Search for the cell housing the specified text and yield its [x, y] center coordinate. 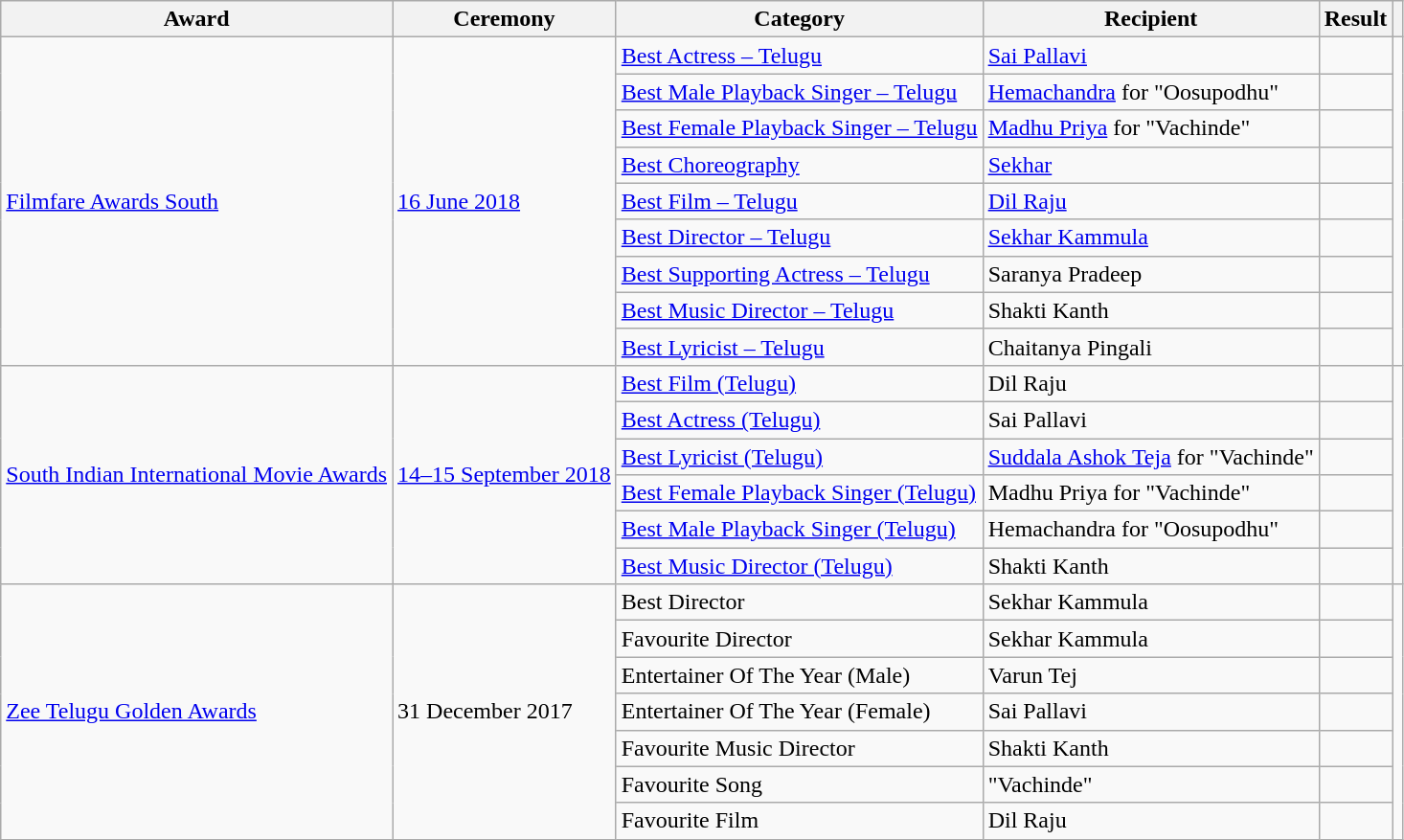
Best Music Director – Telugu [799, 310]
South Indian International Movie Awards [197, 474]
Ceremony [505, 19]
"Vachinde" [1151, 784]
Best Female Playback Singer (Telugu) [799, 493]
Best Film – Telugu [799, 201]
Favourite Music Director [799, 748]
Zee Telugu Golden Awards [197, 712]
Best Actress – Telugu [799, 56]
14–15 September 2018 [505, 474]
Best Lyricist (Telugu) [799, 457]
Result [1355, 19]
Best Lyricist – Telugu [799, 347]
Favourite Song [799, 784]
Category [799, 19]
Best Female Playback Singer – Telugu [799, 128]
Best Director – Telugu [799, 238]
Best Director [799, 602]
Suddala Ashok Teja for "Vachinde" [1151, 457]
Best Film (Telugu) [799, 383]
Favourite Film [799, 821]
Sekhar [1151, 165]
Best Male Playback Singer – Telugu [799, 92]
Saranya Pradeep [1151, 274]
Filmfare Awards South [197, 201]
Best Actress (Telugu) [799, 420]
Best Supporting Actress – Telugu [799, 274]
16 June 2018 [505, 201]
Best Male Playback Singer (Telugu) [799, 530]
Best Choreography [799, 165]
31 December 2017 [505, 712]
Entertainer Of The Year (Female) [799, 712]
Recipient [1151, 19]
Entertainer Of The Year (Male) [799, 675]
Varun Tej [1151, 675]
Favourite Director [799, 639]
Chaitanya Pingali [1151, 347]
Best Music Director (Telugu) [799, 566]
Award [197, 19]
